Find where the given text appears and provide that cell's center as [x, y] coordinate. 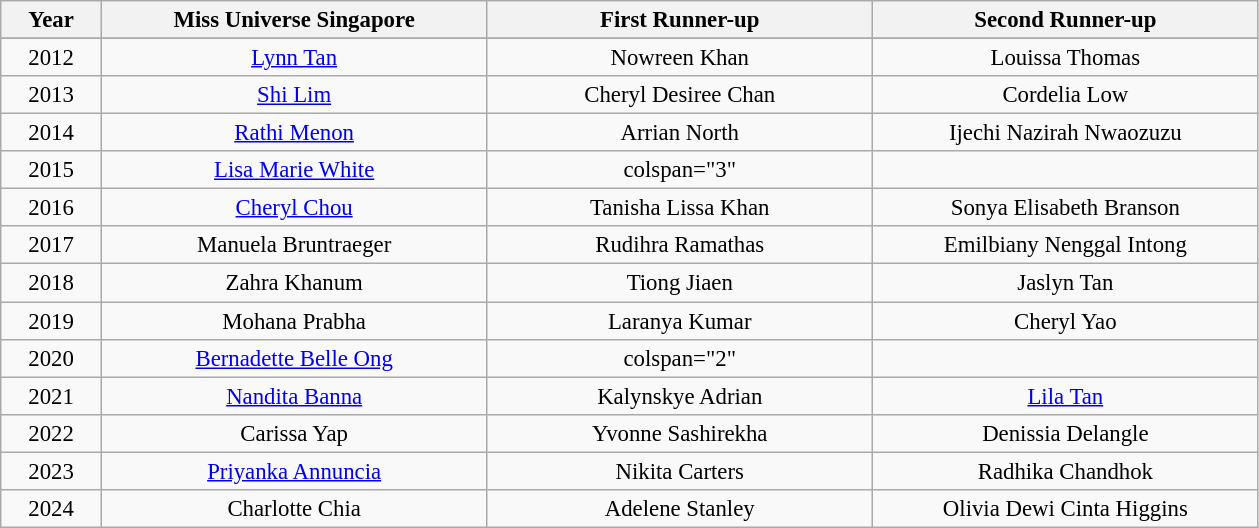
2014 [52, 133]
Second Runner-up [1066, 20]
Lisa Marie White [294, 170]
Jaslyn Tan [1066, 283]
2022 [52, 433]
Arrian North [680, 133]
Zahra Khanum [294, 283]
2024 [52, 509]
Bernadette Belle Ong [294, 358]
Tiong Jiaen [680, 283]
Louissa Thomas [1066, 58]
Mohana Prabha [294, 321]
Adelene Stanley [680, 509]
Emilbiany Nenggal Intong [1066, 245]
2020 [52, 358]
Olivia Dewi Cinta Higgins [1066, 509]
2021 [52, 396]
2015 [52, 170]
2012 [52, 58]
Laranya Kumar [680, 321]
Miss Universe Singapore [294, 20]
2016 [52, 208]
colspan="2" [680, 358]
Radhika Chandhok [1066, 471]
colspan="3" [680, 170]
2018 [52, 283]
2023 [52, 471]
Manuela Bruntraeger [294, 245]
Rathi Menon [294, 133]
Cordelia Low [1066, 95]
Nandita Banna [294, 396]
Shi Lim [294, 95]
Cheryl Chou [294, 208]
Priyanka Annuncia [294, 471]
Cheryl Desiree Chan [680, 95]
Cheryl Yao [1066, 321]
Ijechi Nazirah Nwaozuzu [1066, 133]
Sonya Elisabeth Branson [1066, 208]
Nowreen Khan [680, 58]
First Runner-up [680, 20]
Yvonne Sashirekha [680, 433]
Rudihra Ramathas [680, 245]
2013 [52, 95]
Tanisha Lissa Khan [680, 208]
Year [52, 20]
2019 [52, 321]
Lynn Tan [294, 58]
2017 [52, 245]
Carissa Yap [294, 433]
Denissia Delangle [1066, 433]
Kalynskye Adrian [680, 396]
Lila Tan [1066, 396]
Nikita Carters [680, 471]
Charlotte Chia [294, 509]
